Find where the given text appears and provide that cell's center as [x, y] coordinate. 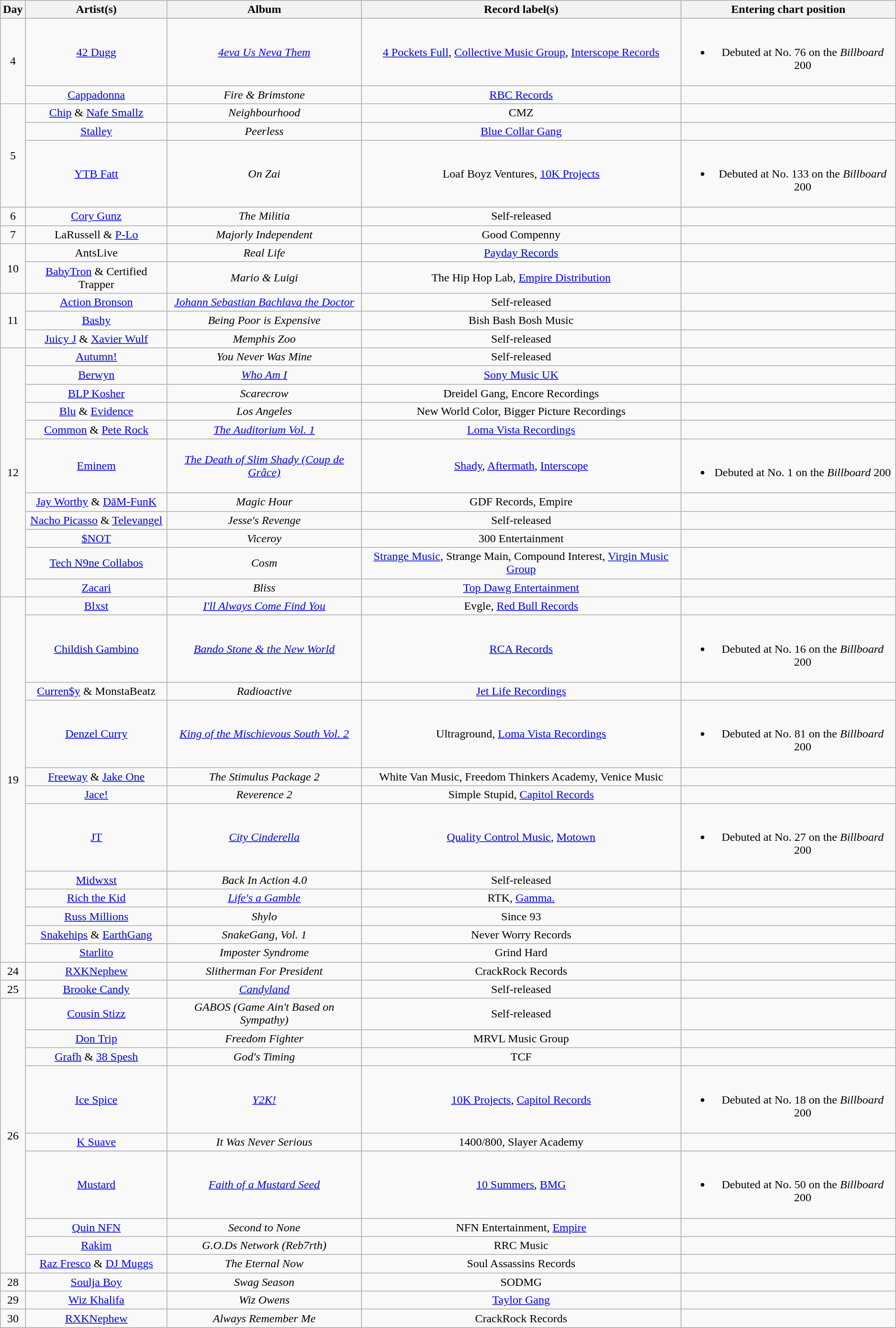
7 [13, 234]
You Never Was Mine [264, 357]
Y2K! [264, 1099]
Tech N9ne Collabos [96, 563]
Debuted at No. 27 on the Billboard 200 [789, 837]
42 Dugg [96, 52]
BabyTron & Certified Trapper [96, 278]
$NOT [96, 538]
Neighbourhood [264, 113]
Cory Gunz [96, 216]
Bish Bash Bosh Music [521, 320]
Magic Hour [264, 502]
Jay Worthy & DāM-FunK [96, 502]
Debuted at No. 16 on the Billboard 200 [789, 648]
11 [13, 320]
Loma Vista Recordings [521, 430]
Majorly Independent [264, 234]
The Militia [264, 216]
Quin NFN [96, 1228]
Ultraground, Loma Vista Recordings [521, 734]
G.O.Ds Network (Reb7rth) [264, 1246]
Memphis Zoo [264, 338]
Top Dawg Entertainment [521, 588]
Johann Sebastian Bachlava the Doctor [264, 302]
Faith of a Mustard Seed [264, 1184]
NFN Entertainment, Empire [521, 1228]
The Auditorium Vol. 1 [264, 430]
Quality Control Music, Motown [521, 837]
Cosm [264, 563]
MRVL Music Group [521, 1038]
Simple Stupid, Capitol Records [521, 795]
Entering chart position [789, 10]
Always Remember Me [264, 1318]
10K Projects, Capitol Records [521, 1099]
10 Summers, BMG [521, 1184]
BLP Kosher [96, 393]
Viceroy [264, 538]
Common & Pete Rock [96, 430]
Eminem [96, 466]
YTB Fatt [96, 174]
Peerless [264, 131]
19 [13, 779]
Rakim [96, 1246]
Blu & Evidence [96, 412]
Russ Millions [96, 916]
Mario & Luigi [264, 278]
Raz Fresco & DJ Muggs [96, 1264]
GABOS (Game Ain't Based on Sympathy) [264, 1014]
RRC Music [521, 1246]
Album [264, 10]
Who Am I [264, 375]
Dreidel Gang, Encore Recordings [521, 393]
LaRussell & P-Lo [96, 234]
Jace! [96, 795]
Debuted at No. 18 on the Billboard 200 [789, 1099]
Nacho Picasso & Televangel [96, 520]
Starlito [96, 953]
Ice Spice [96, 1099]
Life's a Gamble [264, 898]
4 Pockets Full, Collective Music Group, Interscope Records [521, 52]
Being Poor is Expensive [264, 320]
300 Entertainment [521, 538]
Denzel Curry [96, 734]
10 [13, 268]
Never Worry Records [521, 935]
Freedom Fighter [264, 1038]
AntsLive [96, 253]
Mustard [96, 1184]
4 [13, 61]
Evgle, Red Bull Records [521, 606]
Since 93 [521, 916]
Artist(s) [96, 10]
Second to None [264, 1228]
Cousin Stizz [96, 1014]
29 [13, 1300]
Reverence 2 [264, 795]
Action Bronson [96, 302]
Debuted at No. 76 on the Billboard 200 [789, 52]
The Eternal Now [264, 1264]
Scarecrow [264, 393]
SnakeGang, Vol. 1 [264, 935]
Swag Season [264, 1282]
Bashy [96, 320]
30 [13, 1318]
RBC Records [521, 95]
Debuted at No. 50 on the Billboard 200 [789, 1184]
28 [13, 1282]
Bando Stone & the New World [264, 648]
Imposter Syndrome [264, 953]
Wiz Owens [264, 1300]
White Van Music, Freedom Thinkers Academy, Venice Music [521, 777]
The Death of Slim Shady (Coup de Grâce) [264, 466]
Bliss [264, 588]
Shady, Aftermath, Interscope [521, 466]
Blxst [96, 606]
On Zai [264, 174]
24 [13, 971]
Stalley [96, 131]
Day [13, 10]
Midwxst [96, 880]
Real Life [264, 253]
25 [13, 989]
Debuted at No. 1 on the Billboard 200 [789, 466]
1400/800, Slayer Academy [521, 1142]
The Hip Hop Lab, Empire Distribution [521, 278]
4eva Us Neva Them [264, 52]
6 [13, 216]
Grind Hard [521, 953]
TCF [521, 1057]
Brooke Candy [96, 989]
King of the Mischievous South Vol. 2 [264, 734]
Good Compenny [521, 234]
City Cinderella [264, 837]
Fire & Brimstone [264, 95]
Cappadonna [96, 95]
Snakehips & EarthGang [96, 935]
K Suave [96, 1142]
Wiz Khalifa [96, 1300]
Zacari [96, 588]
Soul Assassins Records [521, 1264]
GDF Records, Empire [521, 502]
Blue Collar Gang [521, 131]
CMZ [521, 113]
Radioactive [264, 691]
Record label(s) [521, 10]
Debuted at No. 81 on the Billboard 200 [789, 734]
26 [13, 1136]
Autumn! [96, 357]
Back In Action 4.0 [264, 880]
I'll Always Come Find You [264, 606]
Curren$y & MonstaBeatz [96, 691]
Rich the Kid [96, 898]
Soulja Boy [96, 1282]
Sony Music UK [521, 375]
12 [13, 473]
Jet Life Recordings [521, 691]
RCA Records [521, 648]
Los Angeles [264, 412]
Juicy J & Xavier Wulf [96, 338]
Shylo [264, 916]
God's Timing [264, 1057]
Berwyn [96, 375]
RTK, Gamma. [521, 898]
SODMG [521, 1282]
Slitherman For President [264, 971]
Jesse's Revenge [264, 520]
Grafh & 38 Spesh [96, 1057]
Candyland [264, 989]
It Was Never Serious [264, 1142]
New World Color, Bigger Picture Recordings [521, 412]
5 [13, 156]
Payday Records [521, 253]
Freeway & Jake One [96, 777]
Debuted at No. 133 on the Billboard 200 [789, 174]
Loaf Boyz Ventures, 10K Projects [521, 174]
Chip & Nafe Smallz [96, 113]
JT [96, 837]
Taylor Gang [521, 1300]
Don Trip [96, 1038]
Strange Music, Strange Main, Compound Interest, Virgin Music Group [521, 563]
Childish Gambino [96, 648]
The Stimulus Package 2 [264, 777]
